From the cell containing the given text, extract its center point as [X, Y] coordinate. 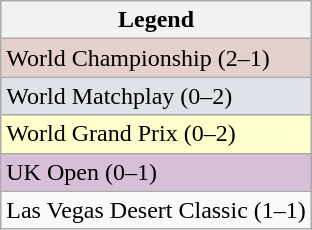
Las Vegas Desert Classic (1–1) [156, 210]
World Grand Prix (0–2) [156, 134]
Legend [156, 20]
World Championship (2–1) [156, 58]
World Matchplay (0–2) [156, 96]
UK Open (0–1) [156, 172]
